Return the [x, y] coordinate for the center point of the cell that contains the specified text.  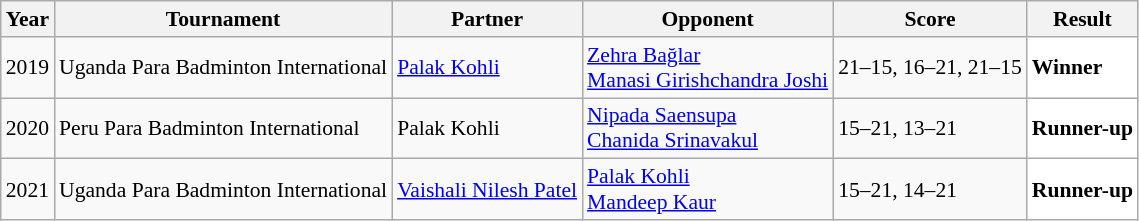
15–21, 14–21 [930, 190]
Peru Para Badminton International [223, 128]
Tournament [223, 19]
Palak Kohli Mandeep Kaur [708, 190]
2020 [28, 128]
Vaishali Nilesh Patel [487, 190]
Zehra Bağlar Manasi Girishchandra Joshi [708, 68]
Year [28, 19]
Partner [487, 19]
21–15, 16–21, 21–15 [930, 68]
2019 [28, 68]
Opponent [708, 19]
Result [1082, 19]
15–21, 13–21 [930, 128]
Winner [1082, 68]
Nipada Saensupa Chanida Srinavakul [708, 128]
Score [930, 19]
2021 [28, 190]
